Identify which cell holds the provided text, then report its (x, y) central coordinate. 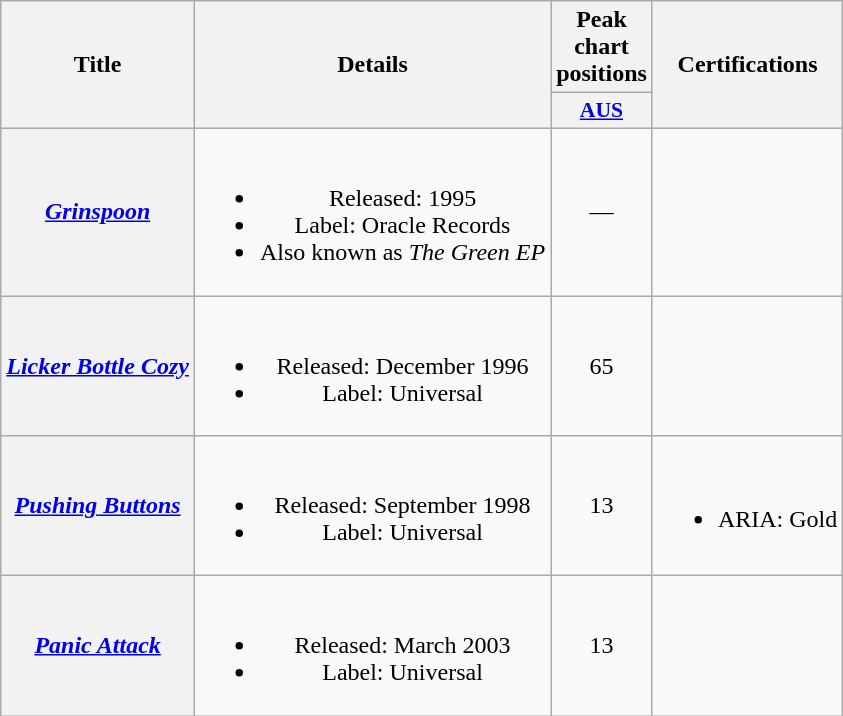
Released: September 1998Label: Universal (372, 506)
Released: December 1996Label: Universal (372, 366)
Released: 1995Label: Oracle RecordsAlso known as The Green EP (372, 212)
Details (372, 65)
Pushing Buttons (98, 506)
65 (602, 366)
— (602, 212)
Grinspoon (98, 212)
ARIA: Gold (747, 506)
Panic Attack (98, 646)
Title (98, 65)
Licker Bottle Cozy (98, 366)
Peak chart positions (602, 47)
AUS (602, 111)
Certifications (747, 65)
Released: March 2003Label: Universal (372, 646)
